Return the [X, Y] coordinate for the center point of the cell that contains the specified text.  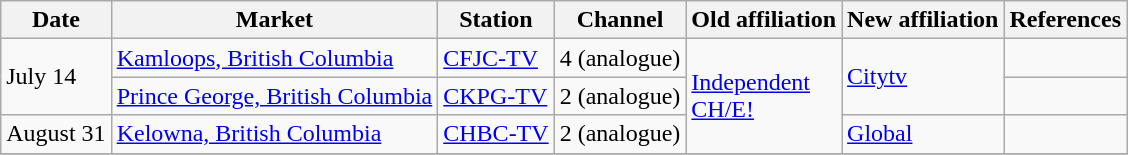
Independent CH/E! [764, 96]
References [1066, 20]
Old affiliation [764, 20]
July 14 [56, 77]
CKPG-TV [496, 96]
Date [56, 20]
New affiliation [923, 20]
Kelowna, British Columbia [274, 134]
Global [923, 134]
Station [496, 20]
Citytv [923, 77]
CFJC-TV [496, 58]
4 (analogue) [620, 58]
Market [274, 20]
CHBC-TV [496, 134]
Prince George, British Columbia [274, 96]
Channel [620, 20]
August 31 [56, 134]
Kamloops, British Columbia [274, 58]
